Determine the (x, y) coordinate at the center of the cell enclosing the given text.  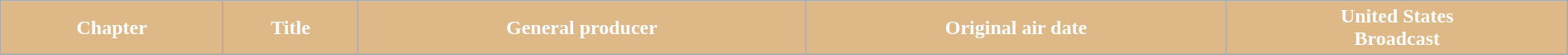
General producer (582, 28)
Title (291, 28)
United States Broadcast (1397, 28)
Chapter (112, 28)
Original air date (1016, 28)
